Return the [X, Y] coordinate for the center point of the cell that contains the specified text.  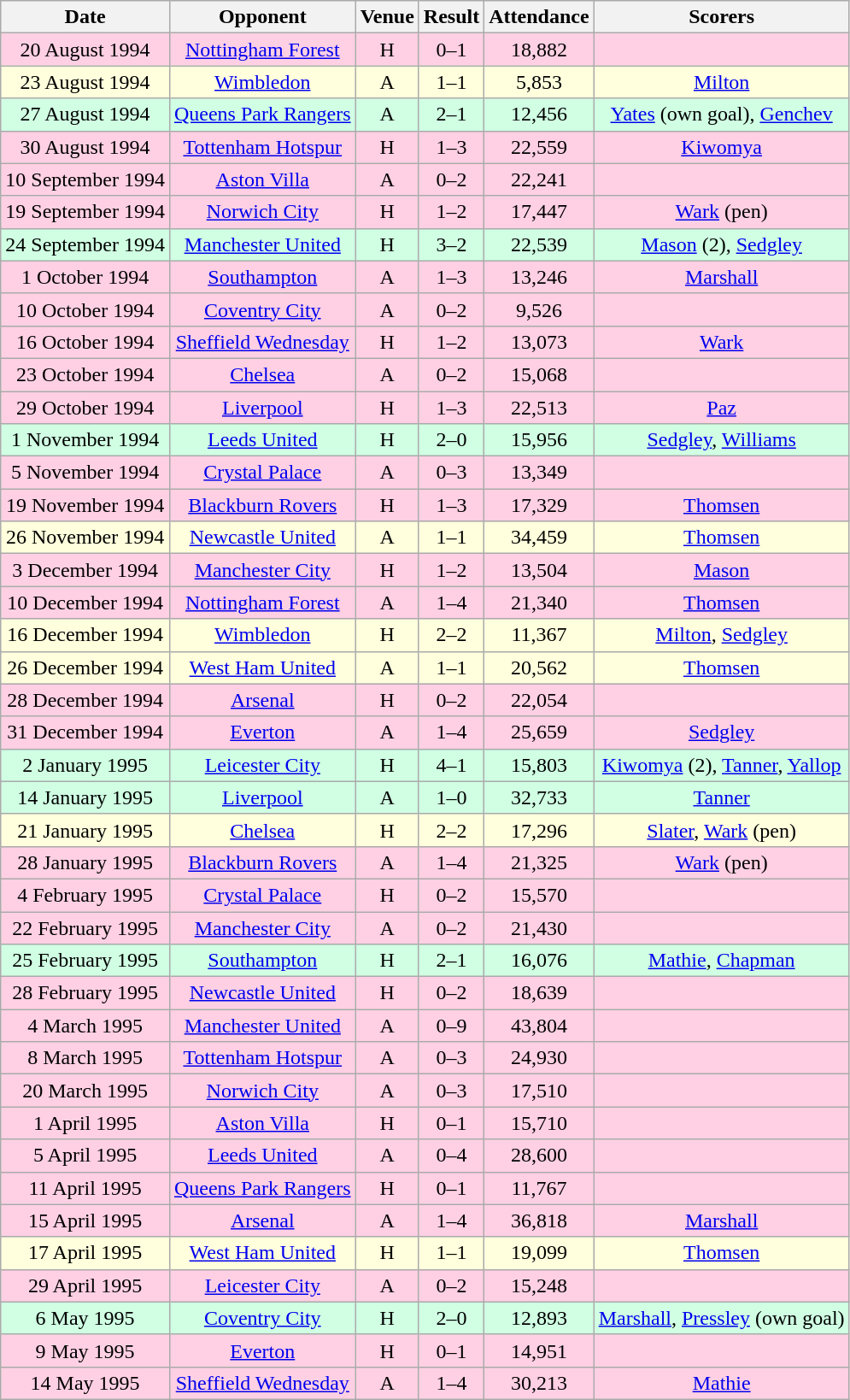
11,367 [539, 635]
11 April 1995 [85, 1188]
Mathie [721, 1383]
1–0 [451, 797]
23 August 1994 [85, 82]
14 January 1995 [85, 797]
21 January 1995 [85, 830]
31 December 1994 [85, 732]
Paz [721, 408]
2 January 1995 [85, 765]
3–2 [451, 244]
Kiwomya [721, 147]
4 March 1995 [85, 1026]
15 April 1995 [85, 1221]
3 December 1994 [85, 570]
15,570 [539, 895]
Slater, Wark (pen) [721, 830]
15,803 [539, 765]
18,882 [539, 50]
29 April 1995 [85, 1285]
26 November 1994 [85, 538]
19,099 [539, 1253]
10 September 1994 [85, 179]
4 February 1995 [85, 895]
Marshall, Pressley (own goal) [721, 1318]
9 May 1995 [85, 1350]
36,818 [539, 1221]
11,767 [539, 1188]
17 April 1995 [85, 1253]
1 October 1994 [85, 277]
25,659 [539, 732]
25 February 1995 [85, 961]
28 January 1995 [85, 862]
22 February 1995 [85, 927]
1 November 1994 [85, 440]
17,510 [539, 1091]
24,930 [539, 1058]
17,447 [539, 212]
19 November 1994 [85, 505]
Sedgley [721, 732]
27 August 1994 [85, 115]
Tanner [721, 797]
30,213 [539, 1383]
Attendance [539, 17]
18,639 [539, 993]
Mathie, Chapman [721, 961]
Milton [721, 82]
22,054 [539, 700]
15,710 [539, 1123]
17,296 [539, 830]
13,504 [539, 570]
28 December 1994 [85, 700]
5 April 1995 [85, 1156]
16 October 1994 [85, 342]
23 October 1994 [85, 374]
Date [85, 17]
12,456 [539, 115]
12,893 [539, 1318]
Wark [721, 342]
17,329 [539, 505]
21,430 [539, 927]
Mason [721, 570]
22,513 [539, 408]
22,559 [539, 147]
28,600 [539, 1156]
21,325 [539, 862]
16 December 1994 [85, 635]
16,076 [539, 961]
21,340 [539, 603]
28 February 1995 [85, 993]
0–4 [451, 1156]
26 December 1994 [85, 668]
24 September 1994 [85, 244]
43,804 [539, 1026]
1 April 1995 [85, 1123]
10 October 1994 [85, 309]
13,246 [539, 277]
20 March 1995 [85, 1091]
22,539 [539, 244]
Milton, Sedgley [721, 635]
30 August 1994 [85, 147]
Mason (2), Sedgley [721, 244]
9,526 [539, 309]
13,349 [539, 473]
15,248 [539, 1285]
6 May 1995 [85, 1318]
14 May 1995 [85, 1383]
Scorers [721, 17]
Kiwomya (2), Tanner, Yallop [721, 765]
Sedgley, Williams [721, 440]
20,562 [539, 668]
Venue [387, 17]
15,956 [539, 440]
32,733 [539, 797]
5 November 1994 [85, 473]
0–9 [451, 1026]
8 March 1995 [85, 1058]
5,853 [539, 82]
20 August 1994 [85, 50]
13,073 [539, 342]
22,241 [539, 179]
19 September 1994 [85, 212]
29 October 1994 [85, 408]
Yates (own goal), Genchev [721, 115]
4–1 [451, 765]
Result [451, 17]
10 December 1994 [85, 603]
14,951 [539, 1350]
15,068 [539, 374]
34,459 [539, 538]
Opponent [262, 17]
